Find where the given text appears and provide that cell's center as (x, y) coordinate. 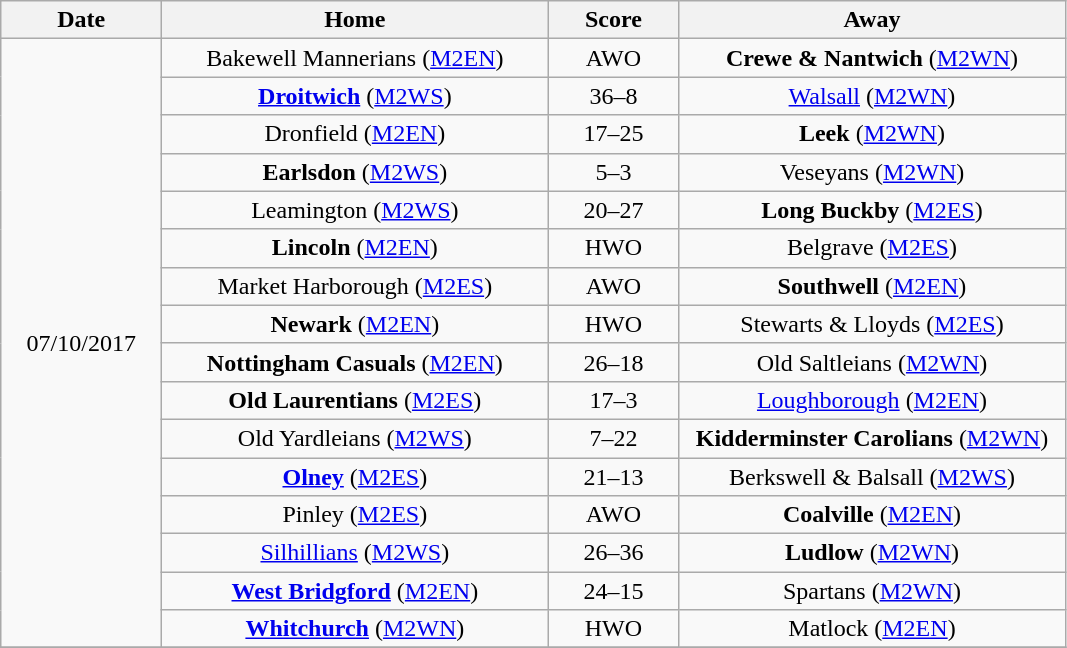
20–27 (614, 210)
Pinley (M2ES) (355, 515)
Bakewell Mannerians (M2EN) (355, 58)
Old Saltleians (M2WN) (872, 362)
Leek (M2WN) (872, 134)
Long Buckby (M2ES) (872, 210)
Belgrave (M2ES) (872, 248)
36–8 (614, 96)
17–25 (614, 134)
Ludlow (M2WN) (872, 553)
West Bridgford (M2EN) (355, 591)
Spartans (M2WN) (872, 591)
Crewe & Nantwich (M2WN) (872, 58)
26–36 (614, 553)
Walsall (M2WN) (872, 96)
Coalville (M2EN) (872, 515)
Newark (M2EN) (355, 324)
Dronfield (M2EN) (355, 134)
Away (872, 20)
Leamington (M2WS) (355, 210)
Home (355, 20)
Old Yardleians (M2WS) (355, 438)
7–22 (614, 438)
Nottingham Casuals (M2EN) (355, 362)
Score (614, 20)
Stewarts & Lloyds (M2ES) (872, 324)
Silhillians (M2WS) (355, 553)
Date (82, 20)
Lincoln (M2EN) (355, 248)
Market Harborough (M2ES) (355, 286)
Olney (M2ES) (355, 477)
17–3 (614, 400)
24–15 (614, 591)
21–13 (614, 477)
Whitchurch (M2WN) (355, 629)
Old Laurentians (M2ES) (355, 400)
Berkswell & Balsall (M2WS) (872, 477)
Droitwich (M2WS) (355, 96)
26–18 (614, 362)
Matlock (M2EN) (872, 629)
Southwell (M2EN) (872, 286)
07/10/2017 (82, 344)
Kidderminster Carolians (M2WN) (872, 438)
Loughborough (M2EN) (872, 400)
Veseyans (M2WN) (872, 172)
Earlsdon (M2WS) (355, 172)
5–3 (614, 172)
